Determine the (x, y) coordinate at the center of the cell enclosing the given text.  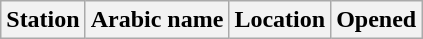
Station (43, 20)
Opened (376, 20)
Arabic name (157, 20)
Location (280, 20)
